Detect which cell encompasses the target text, then output its (X, Y) center coordinate. 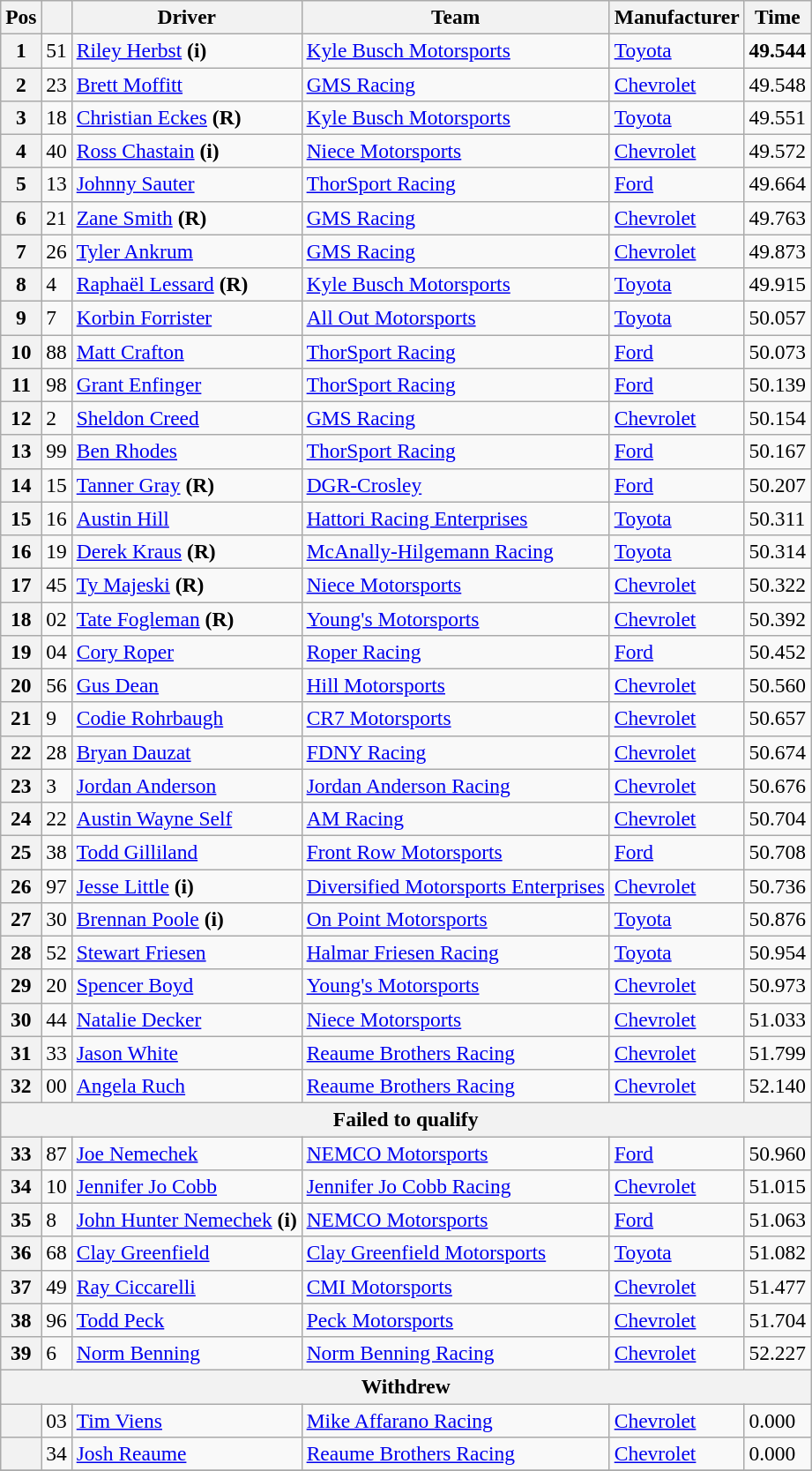
49.915 (778, 284)
50.057 (778, 317)
John Hunter Nemechek (i) (187, 1220)
Joe Nemechek (187, 1153)
51.704 (778, 1320)
Ty Majeski (R) (187, 585)
37 (21, 1287)
49.572 (778, 151)
Zane Smith (R) (187, 218)
98 (56, 385)
50.960 (778, 1153)
97 (56, 885)
50.736 (778, 885)
50.314 (778, 551)
11 (21, 385)
14 (21, 485)
Codie Rohrbaugh (187, 719)
52 (56, 952)
00 (56, 1086)
50.154 (778, 418)
50.452 (778, 652)
Gus Dean (187, 685)
02 (56, 618)
Roper Racing (455, 652)
Time (778, 17)
Hill Motorsports (455, 685)
39 (21, 1353)
29 (21, 986)
Clay Greenfield Motorsports (455, 1253)
Angela Ruch (187, 1086)
51.082 (778, 1253)
56 (56, 685)
51.799 (778, 1053)
Mike Affarano Racing (455, 1420)
Jordan Anderson Racing (455, 786)
35 (21, 1220)
50.073 (778, 351)
AM Racing (455, 818)
Jennifer Jo Cobb Racing (455, 1186)
FDNY Racing (455, 752)
Todd Gilliland (187, 852)
Withdrew (406, 1386)
Tate Fogleman (R) (187, 618)
Failed to qualify (406, 1119)
McAnally-Hilgemann Racing (455, 551)
Ray Ciccarelli (187, 1287)
Spencer Boyd (187, 986)
Sheldon Creed (187, 418)
51.477 (778, 1287)
1 (21, 50)
49.544 (778, 50)
51.033 (778, 1019)
Brennan Poole (i) (187, 919)
CR7 Motorsports (455, 719)
50.708 (778, 852)
36 (21, 1253)
Manufacturer (677, 17)
Riley Herbst (i) (187, 50)
Austin Hill (187, 519)
49.551 (778, 117)
On Point Motorsports (455, 919)
Austin Wayne Self (187, 818)
51 (56, 50)
Jordan Anderson (187, 786)
5 (21, 184)
50.207 (778, 485)
Ross Chastain (i) (187, 151)
50.954 (778, 952)
50.657 (778, 719)
50.973 (778, 986)
Ben Rhodes (187, 452)
Korbin Forrister (187, 317)
Natalie Decker (187, 1019)
24 (21, 818)
Halmar Friesen Racing (455, 952)
Derek Kraus (R) (187, 551)
Brett Moffitt (187, 84)
96 (56, 1320)
All Out Motorsports (455, 317)
50.560 (778, 685)
Johnny Sauter (187, 184)
50.322 (778, 585)
50.139 (778, 385)
CMI Motorsports (455, 1287)
Norm Benning Racing (455, 1353)
87 (56, 1153)
52.227 (778, 1353)
27 (21, 919)
31 (21, 1053)
Hattori Racing Enterprises (455, 519)
25 (21, 852)
44 (56, 1019)
88 (56, 351)
50.392 (778, 618)
Pos (21, 17)
17 (21, 585)
49.763 (778, 218)
Driver (187, 17)
DGR-Crosley (455, 485)
Jason White (187, 1053)
Front Row Motorsports (455, 852)
52.140 (778, 1086)
03 (56, 1420)
12 (21, 418)
50.876 (778, 919)
49 (56, 1287)
40 (56, 151)
49.548 (778, 84)
Jesse Little (i) (187, 885)
50.167 (778, 452)
Tanner Gray (R) (187, 485)
50.704 (778, 818)
Team (455, 17)
Raphaël Lessard (R) (187, 284)
50.676 (778, 786)
Norm Benning (187, 1353)
Matt Crafton (187, 351)
68 (56, 1253)
51.063 (778, 1220)
32 (21, 1086)
50.311 (778, 519)
Cory Roper (187, 652)
Todd Peck (187, 1320)
45 (56, 585)
49.664 (778, 184)
99 (56, 452)
Jennifer Jo Cobb (187, 1186)
Grant Enfinger (187, 385)
Stewart Friesen (187, 952)
Bryan Dauzat (187, 752)
04 (56, 652)
Josh Reaume (187, 1453)
Clay Greenfield (187, 1253)
Tyler Ankrum (187, 251)
Diversified Motorsports Enterprises (455, 885)
50.674 (778, 752)
49.873 (778, 251)
Tim Viens (187, 1420)
Peck Motorsports (455, 1320)
51.015 (778, 1186)
Christian Eckes (R) (187, 117)
